Detect which cell encompasses the target text, then output its [X, Y] center coordinate. 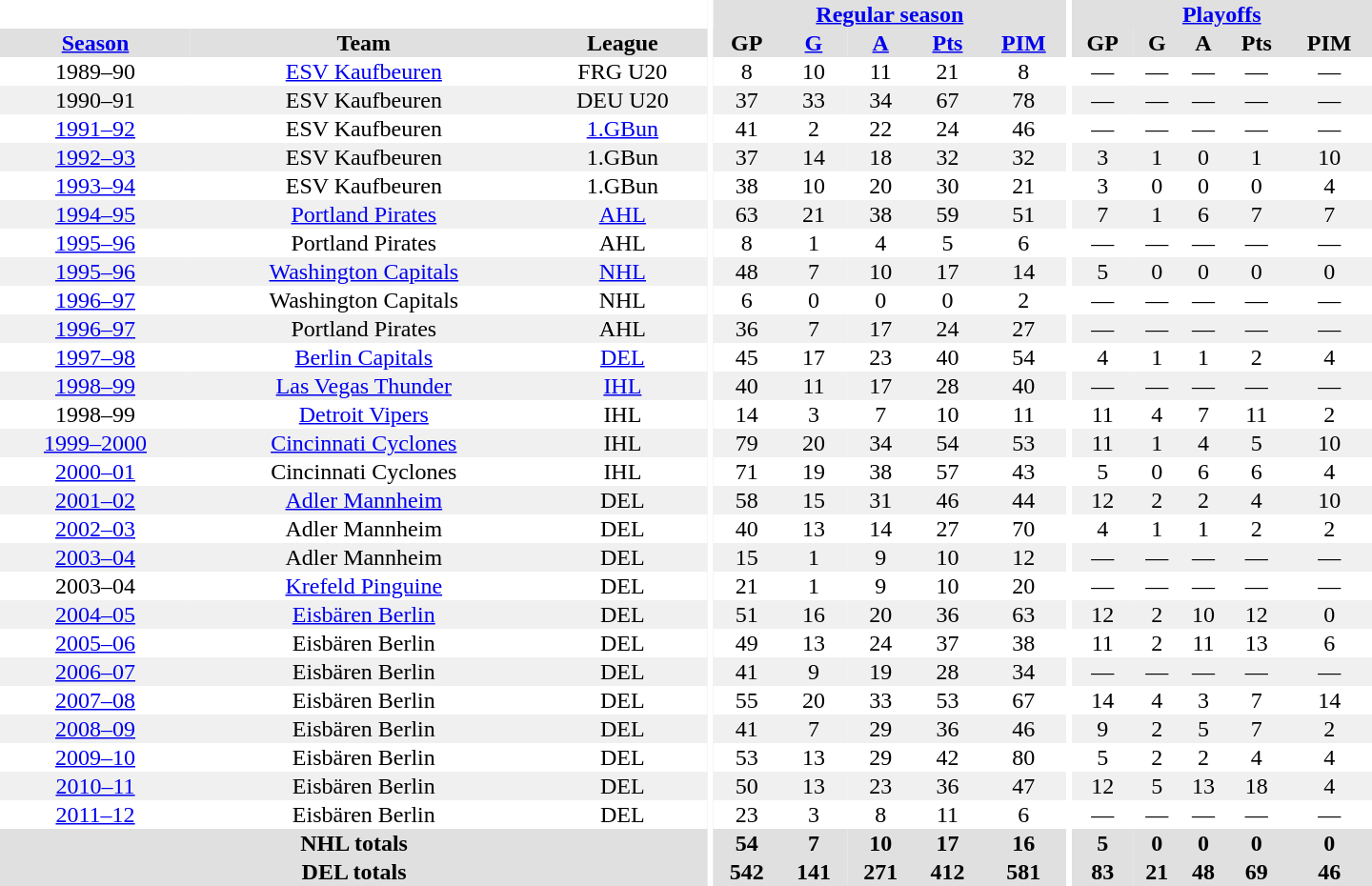
49 [747, 643]
70 [1023, 529]
1989–90 [95, 71]
1991–92 [95, 129]
78 [1023, 100]
2010–11 [95, 786]
Season [95, 43]
31 [880, 500]
581 [1023, 872]
Detroit Vipers [364, 414]
1994–95 [95, 214]
2005–06 [95, 643]
50 [747, 786]
42 [947, 757]
2007–08 [95, 700]
Las Vegas Thunder [364, 386]
44 [1023, 500]
1990–91 [95, 100]
2008–09 [95, 729]
2011–12 [95, 815]
22 [880, 129]
57 [947, 472]
Regular season [890, 14]
71 [747, 472]
Krefeld Pinguine [364, 586]
2000–01 [95, 472]
2009–10 [95, 757]
2002–03 [95, 529]
79 [747, 443]
DEL totals [354, 872]
Playoffs [1221, 14]
55 [747, 700]
1992–93 [95, 157]
1997–98 [95, 357]
141 [814, 872]
45 [747, 357]
80 [1023, 757]
1999–2000 [95, 443]
DEU U20 [623, 100]
47 [1023, 786]
2004–05 [95, 614]
542 [747, 872]
2006–07 [95, 672]
59 [947, 214]
Team [364, 43]
83 [1101, 872]
1993–94 [95, 186]
271 [880, 872]
League [623, 43]
43 [1023, 472]
Berlin Capitals [364, 357]
58 [747, 500]
412 [947, 872]
2001–02 [95, 500]
30 [947, 186]
FRG U20 [623, 71]
NHL totals [354, 843]
69 [1256, 872]
